Scan for the cell matching the given text and deliver its (X, Y) coordinate at center. 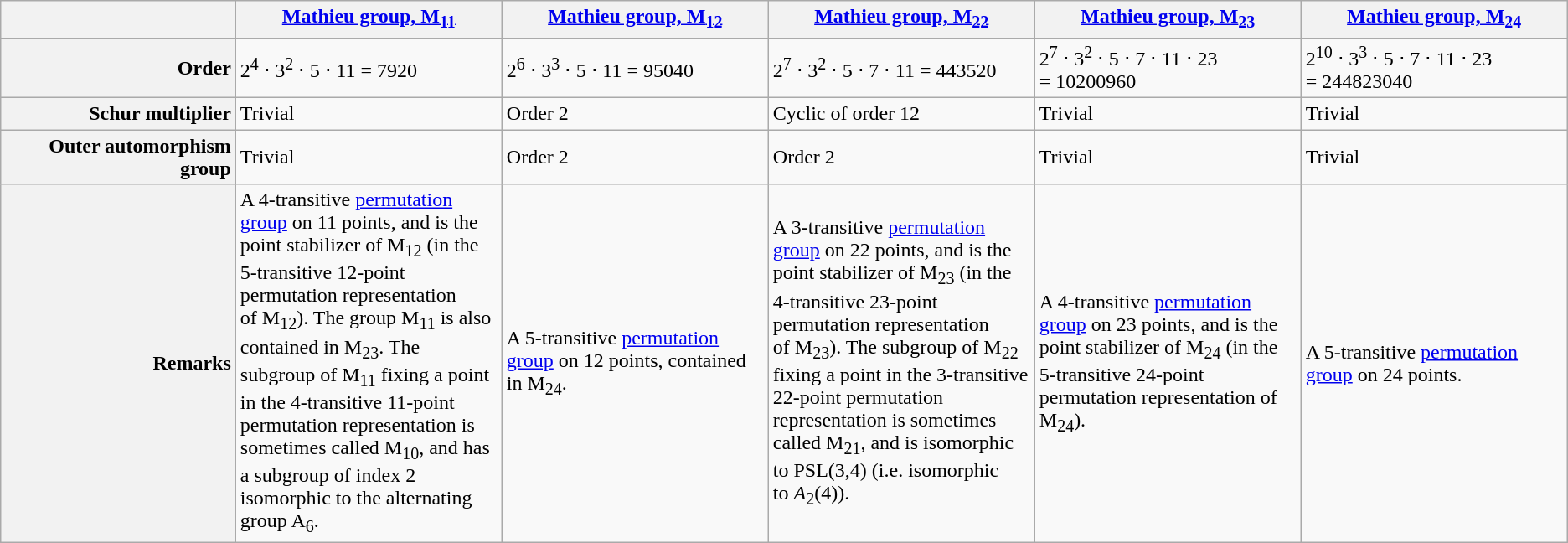
27 ⋅ 32 ⋅ 5 ⋅ 7 ⋅ 11 ⋅ 23 = 10200960 (1168, 68)
210 ⋅ 33 ⋅ 5 ⋅ 7 ⋅ 11 ⋅ 23 = 244823040 (1434, 68)
Mathieu group, M24 (1434, 19)
A 5-transitive permutation group on 12 points, contained in M24. (635, 364)
Mathieu group, M23 (1168, 19)
Outer automorphism group (119, 158)
24 ⋅ 32 ⋅ 5 ⋅ 11 = 7920 (369, 68)
Cyclic of order 12 (901, 114)
Mathieu group, M11 (369, 19)
Mathieu group, M12 (635, 19)
26 ⋅ 33 ⋅ 5 ⋅ 11 = 95040 (635, 68)
A 4-transitive permutation group on 23 points, and is the point stabilizer of M24 (in the 5-transitive 24-point permutation representation of M24). (1168, 364)
Schur multiplier (119, 114)
Order (119, 68)
27 ⋅ 32 ⋅ 5 ⋅ 7 ⋅ 11 = 443520 (901, 68)
Mathieu group, M22 (901, 19)
Remarks (119, 364)
A 5-transitive permutation group on 24 points. (1434, 364)
